Detect which cell encompasses the target text, then output its [x, y] center coordinate. 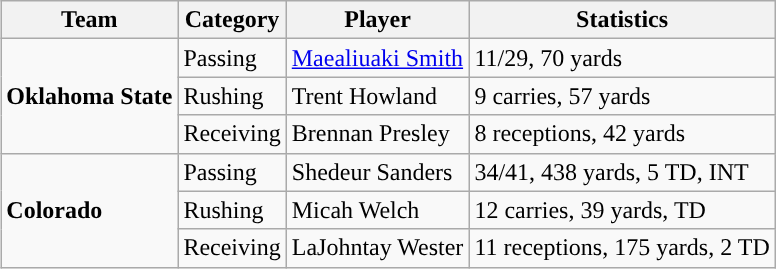
Brennan Presley [378, 134]
8 receptions, 42 yards [622, 134]
Team [90, 20]
Maealiuaki Smith [378, 58]
Shedeur Sanders [378, 172]
Oklahoma State [90, 96]
Trent Howland [378, 96]
11 receptions, 175 yards, 2 TD [622, 248]
34/41, 438 yards, 5 TD, INT [622, 172]
LaJohntay Wester [378, 248]
12 carries, 39 yards, TD [622, 210]
11/29, 70 yards [622, 58]
Micah Welch [378, 210]
Colorado [90, 210]
9 carries, 57 yards [622, 96]
Statistics [622, 20]
Category [232, 20]
Player [378, 20]
